Find where the given text appears and provide that cell's center as [x, y] coordinate. 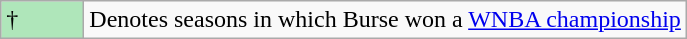
Denotes seasons in which Burse won a WNBA championship [386, 20]
† [42, 20]
